Scan for the cell matching the given text and deliver its (X, Y) coordinate at center. 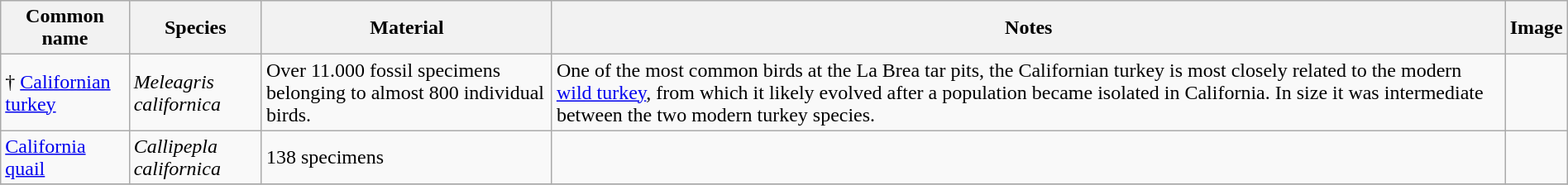
California quail (65, 157)
Over 11.000 fossil specimens belonging to almost 800 individual birds. (407, 92)
Species (195, 28)
138 specimens (407, 157)
Callipepla californica (195, 157)
Common name (65, 28)
Notes (1029, 28)
Meleagris californica (195, 92)
Image (1537, 28)
Material (407, 28)
† Californian turkey (65, 92)
